Scan for the cell matching the given text and deliver its (x, y) coordinate at center. 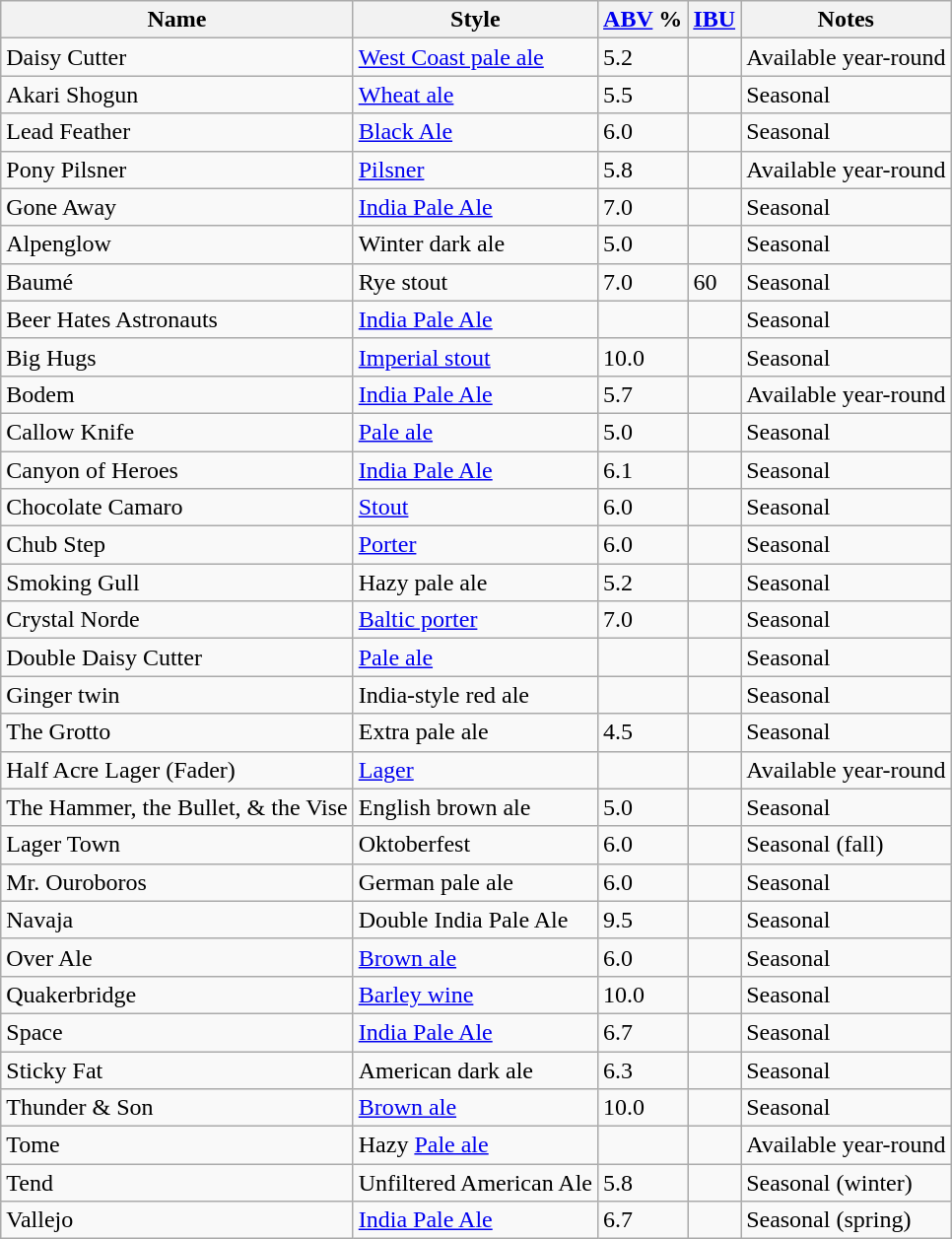
Lager Town (177, 845)
Lager (475, 770)
6.3 (643, 1069)
West Coast pale ale (475, 57)
Vallejo (177, 1220)
Barley wine (475, 995)
Extra pale ale (475, 732)
English brown ale (475, 807)
Gone Away (177, 207)
Hazy Pale ale (475, 1145)
Half Acre Lager (Fader) (177, 770)
IBU (714, 20)
Callow Knife (177, 432)
Akari Shogun (177, 95)
Tome (177, 1145)
Navaja (177, 920)
Bodem (177, 394)
Pilsner (475, 170)
Imperial stout (475, 357)
Smoking Gull (177, 583)
Oktoberfest (475, 845)
Seasonal (spring) (846, 1220)
ABV % (643, 20)
Sticky Fat (177, 1069)
Big Hugs (177, 357)
Alpenglow (177, 244)
4.5 (643, 732)
Baumé (177, 282)
Rye stout (475, 282)
German pale ale (475, 882)
Wheat ale (475, 95)
Chocolate Camaro (177, 508)
5.5 (643, 95)
Stout (475, 508)
Space (177, 1032)
5.7 (643, 394)
Winter dark ale (475, 244)
Style (475, 20)
Unfiltered American Ale (475, 1183)
Seasonal (fall) (846, 845)
Quakerbridge (177, 995)
Thunder & Son (177, 1108)
Lead Feather (177, 132)
Double Daisy Cutter (177, 657)
60 (714, 282)
Seasonal (winter) (846, 1183)
Beer Hates Astronauts (177, 319)
Crystal Norde (177, 620)
9.5 (643, 920)
Name (177, 20)
Over Ale (177, 957)
Baltic porter (475, 620)
Black Ale (475, 132)
Ginger twin (177, 695)
India-style red ale (475, 695)
Porter (475, 545)
Canyon of Heroes (177, 470)
Pony Pilsner (177, 170)
Mr. Ouroboros (177, 882)
Double India Pale Ale (475, 920)
Notes (846, 20)
The Hammer, the Bullet, & the Vise (177, 807)
American dark ale (475, 1069)
The Grotto (177, 732)
Chub Step (177, 545)
Hazy pale ale (475, 583)
Tend (177, 1183)
6.1 (643, 470)
Daisy Cutter (177, 57)
